Identify which cell holds the provided text, then report its [X, Y] central coordinate. 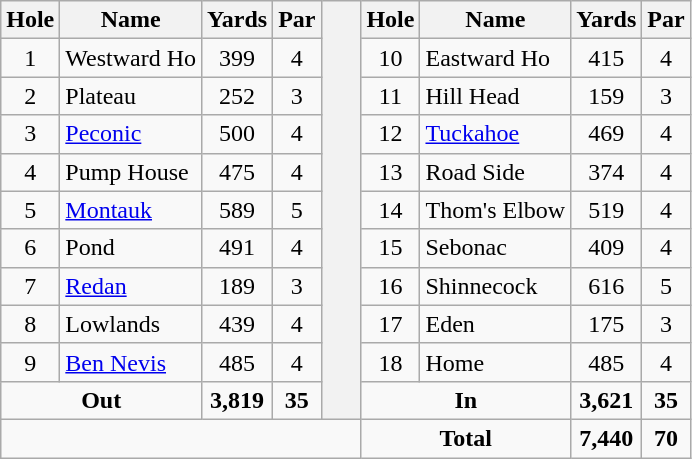
252 [238, 96]
Pond [131, 248]
13 [390, 172]
6 [30, 248]
18 [390, 362]
399 [238, 58]
439 [238, 324]
11 [390, 96]
175 [606, 324]
14 [390, 210]
409 [606, 248]
189 [238, 286]
7,440 [606, 438]
70 [666, 438]
Eastward Ho [496, 58]
Peconic [131, 134]
616 [606, 286]
Hill Head [496, 96]
2 [30, 96]
In [466, 400]
15 [390, 248]
12 [390, 134]
9 [30, 362]
3,621 [606, 400]
16 [390, 286]
500 [238, 134]
17 [390, 324]
10 [390, 58]
Total [466, 438]
Redan [131, 286]
Lowlands [131, 324]
1 [30, 58]
7 [30, 286]
Westward Ho [131, 58]
Pump House [131, 172]
374 [606, 172]
469 [606, 134]
159 [606, 96]
475 [238, 172]
Shinnecock [496, 286]
519 [606, 210]
Home [496, 362]
8 [30, 324]
589 [238, 210]
Montauk [131, 210]
Road Side [496, 172]
Sebonac [496, 248]
491 [238, 248]
Out [102, 400]
3,819 [238, 400]
Eden [496, 324]
415 [606, 58]
Thom's Elbow [496, 210]
Tuckahoe [496, 134]
Plateau [131, 96]
Ben Nevis [131, 362]
